Identify which cell holds the provided text, then report its (x, y) central coordinate. 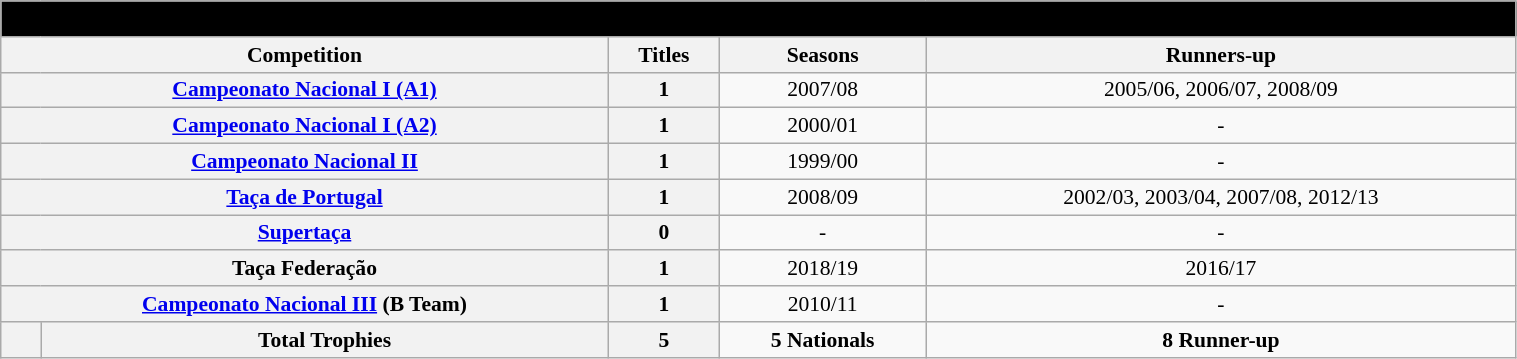
Taça Federação (305, 269)
2010/11 (822, 304)
2002/03, 2003/04, 2007/08, 2012/13 (1221, 197)
5 (664, 340)
Taça de Portugal (305, 197)
2000/01 (822, 126)
1999/00 (822, 162)
Campeonato Nacional I (A1) (305, 90)
5 Nationals (822, 340)
2008/09 (822, 197)
2016/17 (1221, 269)
Seasons (822, 55)
0 (664, 233)
National Competitions (758, 19)
Supertaça (305, 233)
Campeonato Nacional III (B Team) (305, 304)
Competition (305, 55)
2018/19 (822, 269)
Runners-up (1221, 55)
Total Trophies (324, 340)
2005/06, 2006/07, 2008/09 (1221, 90)
Campeonato Nacional I (A2) (305, 126)
8 Runner-up (1221, 340)
Titles (664, 55)
2007/08 (822, 90)
Campeonato Nacional II (305, 162)
